For the text-containing cell, return its midpoint in (X, Y) coordinate format. 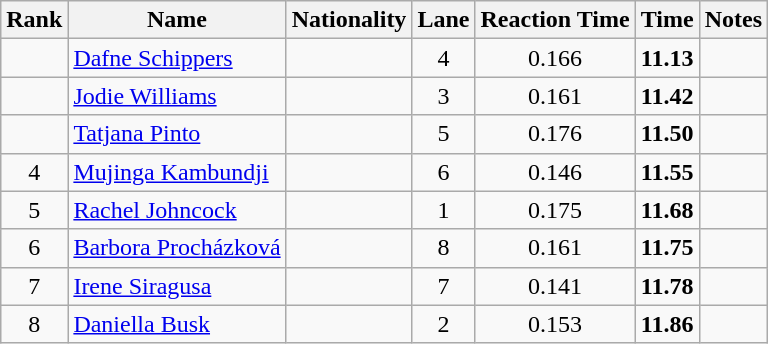
3 (444, 96)
Dafne Schippers (177, 58)
1 (444, 210)
0.176 (555, 134)
Lane (444, 20)
Tatjana Pinto (177, 134)
11.86 (667, 324)
2 (444, 324)
0.175 (555, 210)
11.68 (667, 210)
0.153 (555, 324)
Reaction Time (555, 20)
11.75 (667, 248)
Name (177, 20)
11.13 (667, 58)
11.78 (667, 286)
0.146 (555, 172)
11.55 (667, 172)
Rank (34, 20)
Mujinga Kambundji (177, 172)
0.166 (555, 58)
0.141 (555, 286)
Time (667, 20)
Barbora Procházková (177, 248)
11.50 (667, 134)
Notes (733, 20)
Irene Siragusa (177, 286)
Jodie Williams (177, 96)
Nationality (349, 20)
11.42 (667, 96)
Daniella Busk (177, 324)
Rachel Johncock (177, 210)
